Detect which cell encompasses the target text, then output its [X, Y] center coordinate. 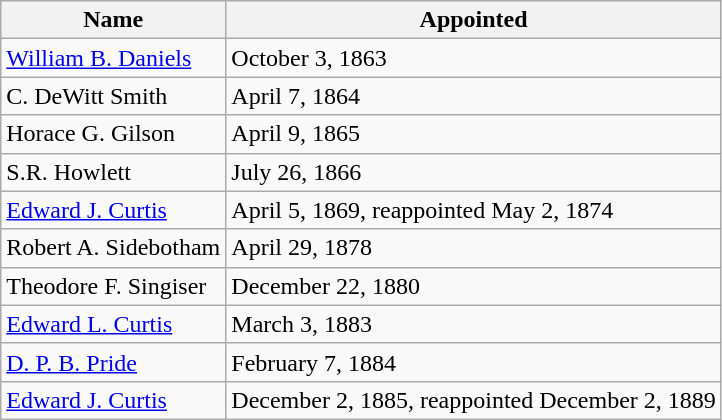
March 3, 1883 [474, 324]
Robert A. Sidebotham [114, 248]
October 3, 1863 [474, 58]
December 2, 1885, reappointed December 2, 1889 [474, 400]
Name [114, 20]
December 22, 1880 [474, 286]
July 26, 1866 [474, 172]
April 5, 1869, reappointed May 2, 1874 [474, 210]
April 7, 1864 [474, 96]
William B. Daniels [114, 58]
Horace G. Gilson [114, 134]
Appointed [474, 20]
C. DeWitt Smith [114, 96]
S.R. Howlett [114, 172]
Edward L. Curtis [114, 324]
April 9, 1865 [474, 134]
February 7, 1884 [474, 362]
April 29, 1878 [474, 248]
Theodore F. Singiser [114, 286]
D. P. B. Pride [114, 362]
